Capture the cell that displays the provided text and extract its [x, y] central coordinate. 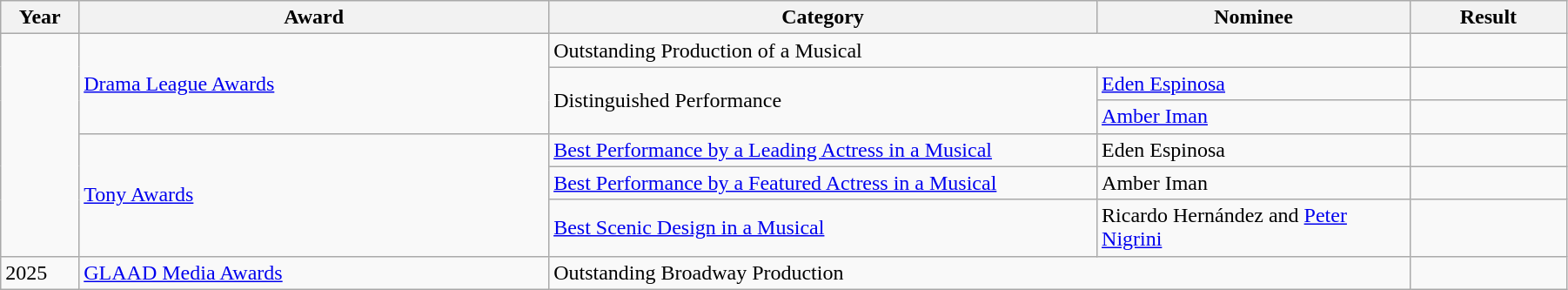
Year [40, 17]
2025 [40, 273]
GLAAD Media Awards [314, 273]
Ricardo Hernández and Peter Nigrini [1254, 228]
Best Scenic Design in a Musical [823, 228]
Drama League Awards [314, 84]
Best Performance by a Featured Actress in a Musical [823, 183]
Outstanding Broadway Production [980, 273]
Nominee [1254, 17]
Result [1488, 17]
Award [314, 17]
Category [823, 17]
Distinguished Performance [823, 100]
Outstanding Production of a Musical [980, 51]
Best Performance by a Leading Actress in a Musical [823, 150]
Tony Awards [314, 195]
